Find where the given text appears and provide that cell's center as [x, y] coordinate. 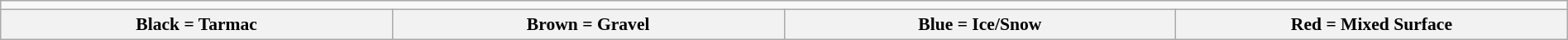
Blue = Ice/Snow [980, 24]
Brown = Gravel [588, 24]
Red = Mixed Surface [1372, 24]
Black = Tarmac [197, 24]
